Output the (x, y) coordinate of the center of the cell containing the given text.  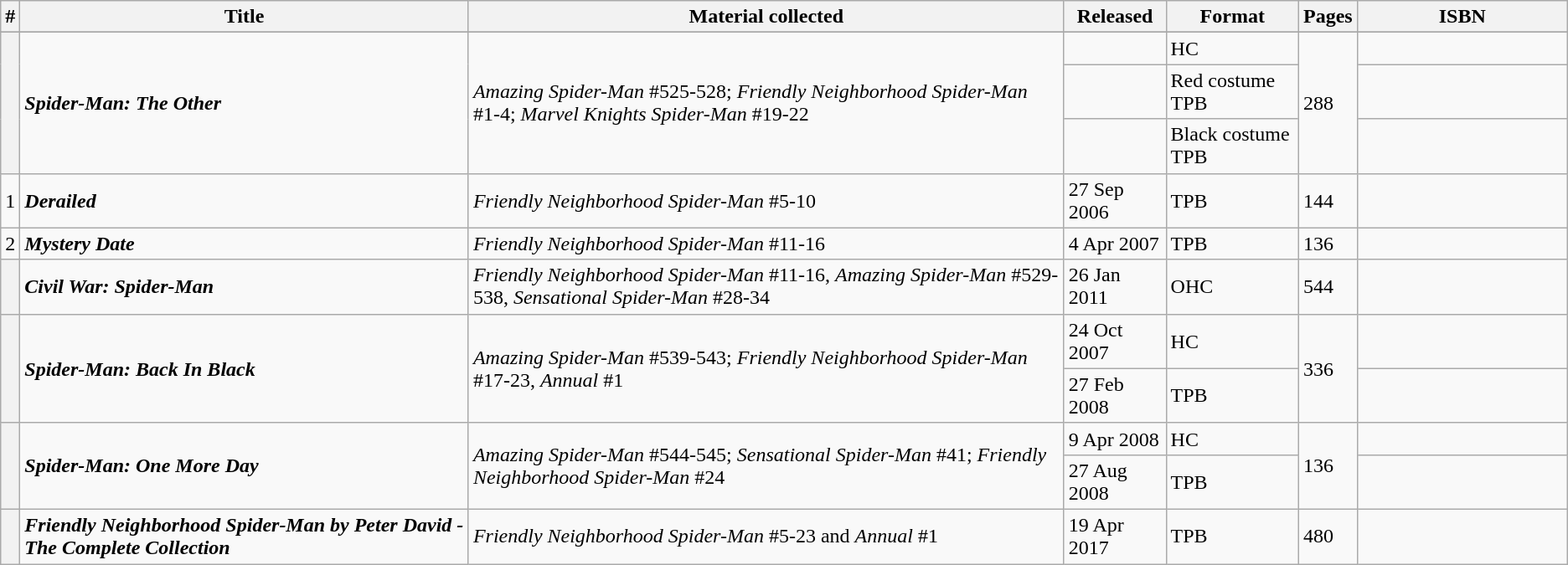
Friendly Neighborhood Spider-Man #5-23 and Annual #1 (766, 536)
19 Apr 2017 (1115, 536)
288 (1328, 103)
Friendly Neighborhood Spider-Man #11-16 (766, 244)
24 Oct 2007 (1115, 342)
Civil War: Spider-Man (245, 286)
Friendly Neighborhood Spider-Man #5-10 (766, 201)
Amazing Spider-Man #544-545; Sensational Spider-Man #41; Friendly Neighborhood Spider-Man #24 (766, 465)
Friendly Neighborhood Spider-Man #11-16, Amazing Spider-Man #529-538, Sensational Spider-Man #28-34 (766, 286)
Derailed (245, 201)
26 Jan 2011 (1115, 286)
Material collected (766, 17)
4 Apr 2007 (1115, 244)
336 (1328, 368)
27 Feb 2008 (1115, 395)
Amazing Spider-Man #539-543; Friendly Neighborhood Spider-Man #17-23, Annual #1 (766, 368)
544 (1328, 286)
Pages (1328, 17)
ISBN (1462, 17)
144 (1328, 201)
Title (245, 17)
Mystery Date (245, 244)
Spider-Man: The Other (245, 103)
Spider-Man: Back In Black (245, 368)
# (10, 17)
1 (10, 201)
Format (1232, 17)
Released (1115, 17)
480 (1328, 536)
OHC (1232, 286)
Red costume TPB (1232, 92)
Amazing Spider-Man #525-528; Friendly Neighborhood Spider-Man #1-4; Marvel Knights Spider-Man #19-22 (766, 103)
Black costume TPB (1232, 146)
2 (10, 244)
Friendly Neighborhood Spider-Man by Peter David - The Complete Collection (245, 536)
9 Apr 2008 (1115, 439)
27 Sep 2006 (1115, 201)
27 Aug 2008 (1115, 482)
Spider-Man: One More Day (245, 465)
